From the cell containing the given text, extract its center point as (X, Y) coordinate. 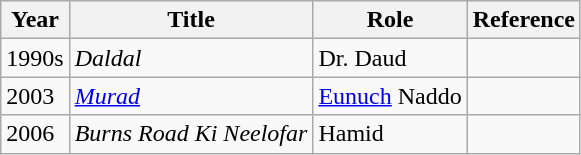
2006 (35, 134)
1990s (35, 58)
Reference (524, 20)
Role (390, 20)
Eunuch Naddo (390, 96)
Murad (191, 96)
2003 (35, 96)
Dr. Daud (390, 58)
Title (191, 20)
Year (35, 20)
Daldal (191, 58)
Burns Road Ki Neelofar (191, 134)
Hamid (390, 134)
